Find where the given text appears and provide that cell's center as [x, y] coordinate. 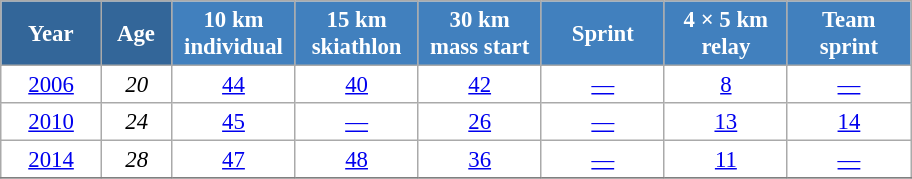
48 [356, 160]
26 [480, 122]
24 [136, 122]
11 [726, 160]
15 km skiathlon [356, 34]
36 [480, 160]
14 [848, 122]
Sprint [602, 34]
10 km individual [234, 34]
28 [136, 160]
2006 [52, 85]
2014 [52, 160]
8 [726, 85]
2010 [52, 122]
47 [234, 160]
Team sprint [848, 34]
45 [234, 122]
4 × 5 km relay [726, 34]
40 [356, 85]
30 km mass start [480, 34]
Year [52, 34]
13 [726, 122]
Age [136, 34]
42 [480, 85]
44 [234, 85]
20 [136, 85]
